Locate the cell with the specified text and output its (X, Y) center coordinate. 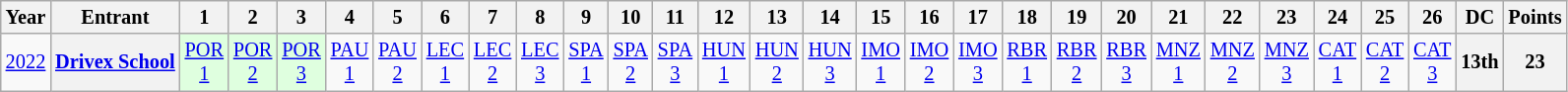
HUN2 (777, 62)
1 (205, 17)
20 (1126, 17)
8 (540, 17)
CAT2 (1385, 62)
LEC1 (445, 62)
RBR2 (1077, 62)
25 (1385, 17)
4 (351, 17)
17 (977, 17)
SPA1 (585, 62)
SPA3 (676, 62)
15 (881, 17)
19 (1077, 17)
16 (930, 17)
24 (1338, 17)
IMO1 (881, 62)
22 (1233, 17)
26 (1432, 17)
RBR1 (1026, 62)
LEC3 (540, 62)
RBR3 (1126, 62)
DC (1479, 17)
5 (398, 17)
18 (1026, 17)
3 (301, 17)
PAU2 (398, 62)
9 (585, 17)
Entrant (114, 17)
POR3 (301, 62)
Drivex School (114, 62)
MNZ3 (1286, 62)
CAT3 (1432, 62)
13th (1479, 62)
7 (492, 17)
11 (676, 17)
14 (830, 17)
2022 (26, 62)
MNZ2 (1233, 62)
IMO2 (930, 62)
6 (445, 17)
POR1 (205, 62)
CAT1 (1338, 62)
MNZ1 (1178, 62)
2 (252, 17)
10 (630, 17)
SPA2 (630, 62)
Year (26, 17)
Points (1535, 17)
HUN3 (830, 62)
HUN1 (724, 62)
21 (1178, 17)
13 (777, 17)
LEC2 (492, 62)
POR2 (252, 62)
12 (724, 17)
PAU1 (351, 62)
IMO3 (977, 62)
